Extract the (X, Y) coordinate from the center of the cell holding the provided text.  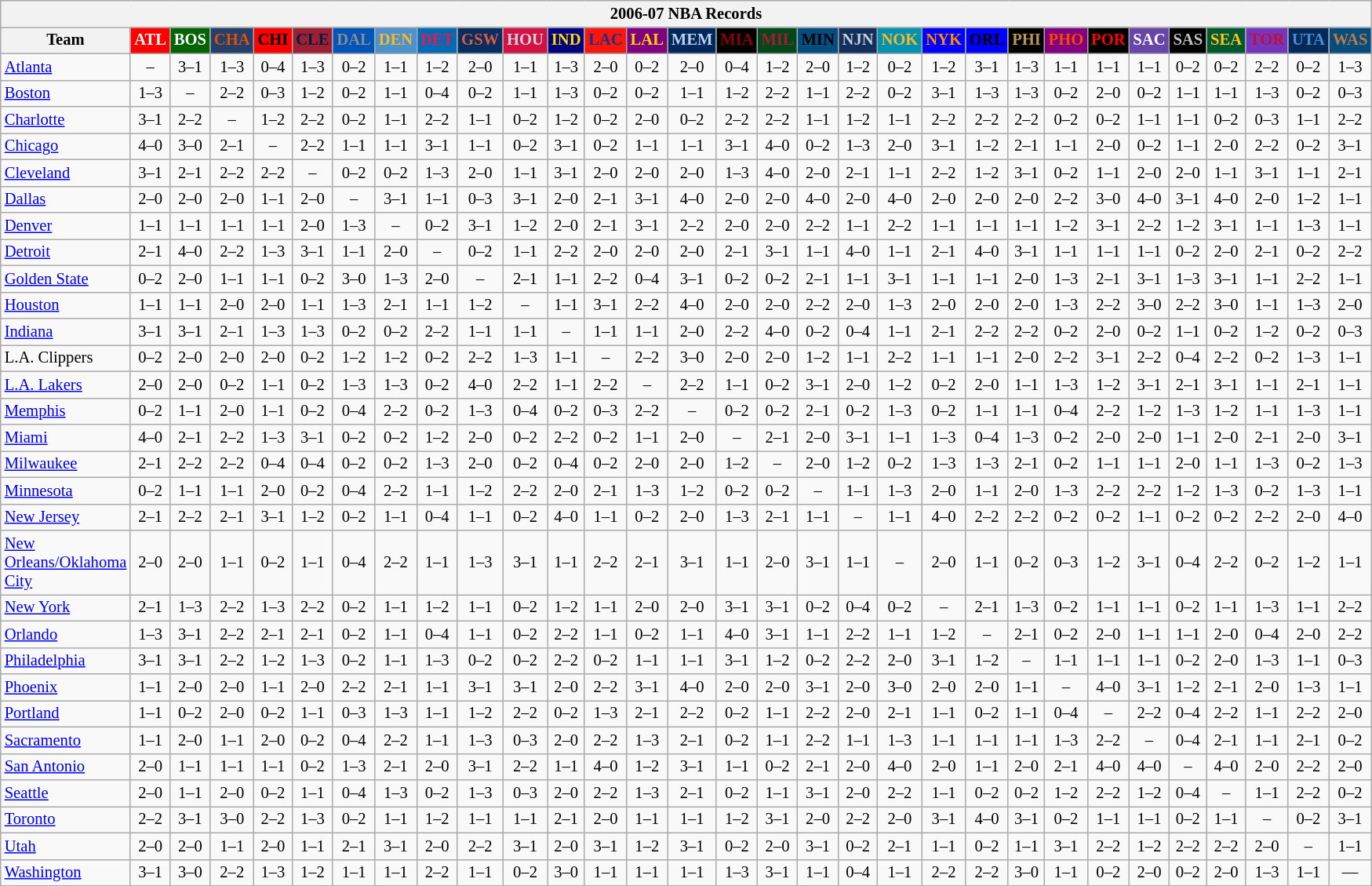
Milwaukee (66, 464)
Phoenix (66, 687)
New Jersey (66, 517)
TOR (1267, 40)
LAC (606, 40)
Detroit (66, 252)
Chicago (66, 146)
WAS (1350, 40)
POR (1108, 40)
SAS (1188, 40)
BOS (190, 40)
Orlando (66, 634)
IND (566, 40)
MEM (692, 40)
Philadelphia (66, 661)
Sacramento (66, 740)
— (1350, 873)
PHI (1026, 40)
Boston (66, 93)
Minnesota (66, 490)
ORL (987, 40)
NOK (901, 40)
Atlanta (66, 67)
MIN (818, 40)
Houston (66, 305)
Cleveland (66, 173)
L.A. Lakers (66, 385)
Golden State (66, 279)
San Antonio (66, 767)
Seattle (66, 793)
Portland (66, 713)
Washington (66, 873)
Charlotte (66, 120)
NYK (944, 40)
PHO (1066, 40)
Utah (66, 846)
DET (437, 40)
Denver (66, 225)
HOU (526, 40)
CHI (273, 40)
SEA (1226, 40)
MIL (778, 40)
UTA (1308, 40)
LAL (647, 40)
2006-07 NBA Records (686, 13)
Toronto (66, 819)
MIA (737, 40)
NJN (858, 40)
ATL (151, 40)
New York (66, 607)
CHA (232, 40)
Miami (66, 437)
CLE (312, 40)
New Orleans/Oklahoma City (66, 563)
GSW (480, 40)
DEN (395, 40)
DAL (353, 40)
L.A. Clippers (66, 358)
SAC (1148, 40)
Team (66, 40)
Dallas (66, 199)
Memphis (66, 411)
Indiana (66, 332)
